Search for the cell housing the specified text and yield its [x, y] center coordinate. 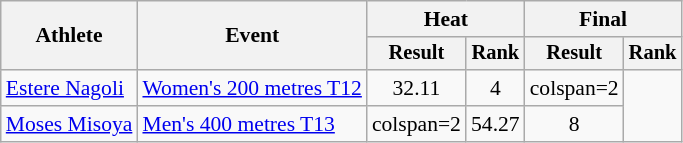
Men's 400 metres T13 [252, 124]
Moses Misoya [70, 124]
Women's 200 metres T12 [252, 88]
54.27 [496, 124]
Heat [446, 19]
8 [574, 124]
Event [252, 36]
32.11 [416, 88]
Athlete [70, 36]
4 [496, 88]
Final [604, 19]
Estere Nagoli [70, 88]
